Return [x, y] of the center of cell containing provided text 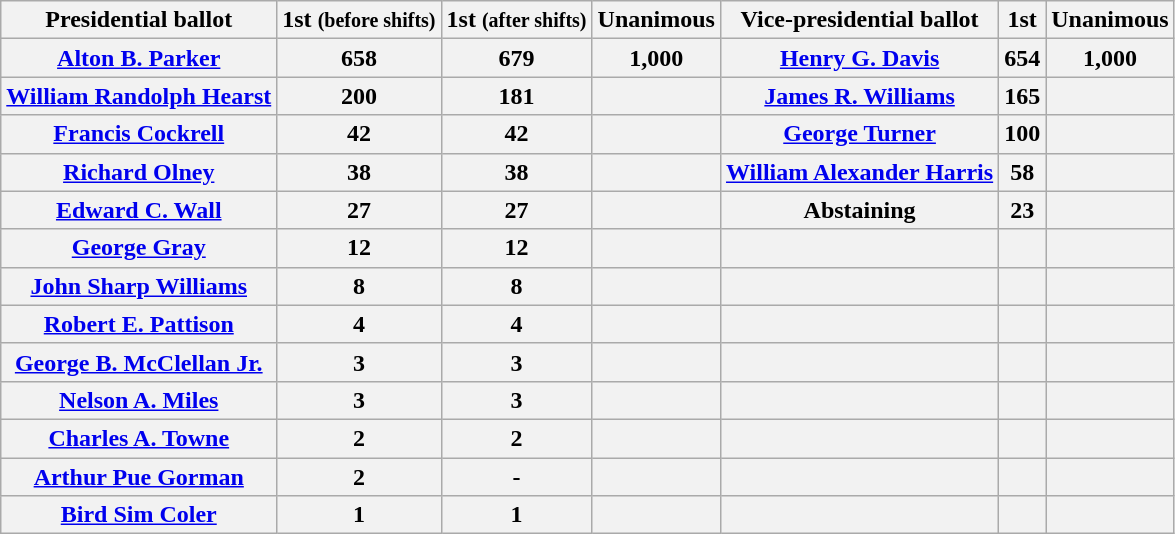
58 [1022, 172]
Richard Olney [139, 172]
165 [1022, 96]
1st (before shifts) [359, 20]
- [516, 477]
Charles A. Towne [139, 438]
1st [1022, 20]
679 [516, 58]
Edward C. Wall [139, 210]
John Sharp Williams [139, 286]
654 [1022, 58]
William Alexander Harris [859, 172]
Arthur Pue Gorman [139, 477]
George Turner [859, 134]
181 [516, 96]
658 [359, 58]
Robert E. Pattison [139, 324]
Nelson A. Miles [139, 400]
Alton B. Parker [139, 58]
Henry G. Davis [859, 58]
Abstaining [859, 210]
Vice-presidential ballot [859, 20]
23 [1022, 210]
William Randolph Hearst [139, 96]
100 [1022, 134]
Bird Sim Coler [139, 515]
1st (after shifts) [516, 20]
200 [359, 96]
George Gray [139, 248]
Francis Cockrell [139, 134]
George B. McClellan Jr. [139, 362]
Presidential ballot [139, 20]
James R. Williams [859, 96]
